Provide the [x, y] coordinate of the cell's center where the given text is located.  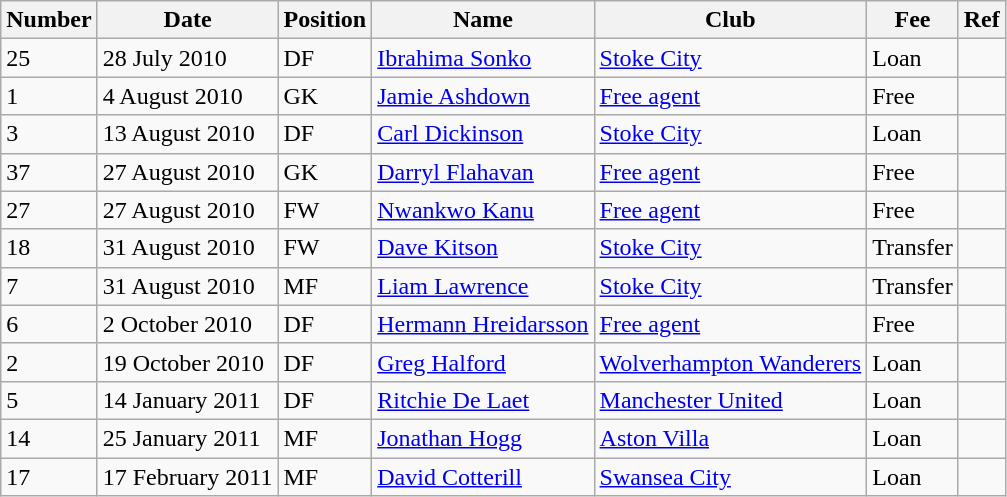
14 January 2011 [188, 400]
17 [49, 477]
4 August 2010 [188, 96]
Manchester United [730, 400]
14 [49, 438]
Ibrahima Sonko [483, 58]
Fee [913, 20]
Number [49, 20]
Carl Dickinson [483, 134]
25 [49, 58]
Hermann Hreidarsson [483, 324]
17 February 2011 [188, 477]
28 July 2010 [188, 58]
Liam Lawrence [483, 286]
Wolverhampton Wanderers [730, 362]
Jonathan Hogg [483, 438]
1 [49, 96]
Date [188, 20]
3 [49, 134]
5 [49, 400]
19 October 2010 [188, 362]
18 [49, 248]
Ritchie De Laet [483, 400]
13 August 2010 [188, 134]
Greg Halford [483, 362]
Darryl Flahavan [483, 172]
6 [49, 324]
Name [483, 20]
37 [49, 172]
25 January 2011 [188, 438]
Swansea City [730, 477]
2 October 2010 [188, 324]
Ref [982, 20]
Aston Villa [730, 438]
Position [325, 20]
2 [49, 362]
7 [49, 286]
27 [49, 210]
Club [730, 20]
David Cotterill [483, 477]
Nwankwo Kanu [483, 210]
Jamie Ashdown [483, 96]
Dave Kitson [483, 248]
